Find where the given text appears and provide that cell's center as (X, Y) coordinate. 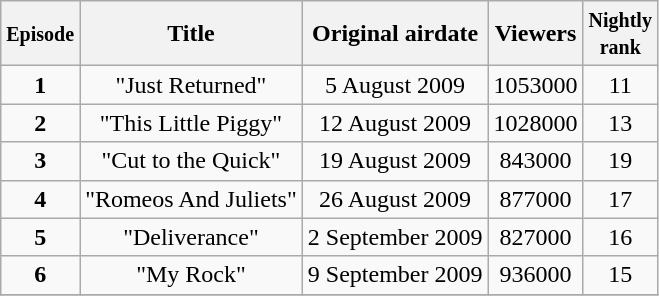
2 September 2009 (395, 237)
5 (40, 237)
2 (40, 123)
19 (620, 161)
26 August 2009 (395, 199)
12 August 2009 (395, 123)
"Romeos And Juliets" (192, 199)
9 September 2009 (395, 275)
"Just Returned" (192, 85)
6 (40, 275)
843000 (536, 161)
Title (192, 34)
3 (40, 161)
19 August 2009 (395, 161)
Original airdate (395, 34)
4 (40, 199)
827000 (536, 237)
5 August 2009 (395, 85)
15 (620, 275)
"Deliverance" (192, 237)
16 (620, 237)
936000 (536, 275)
"My Rock" (192, 275)
13 (620, 123)
Viewers (536, 34)
"Cut to the Quick" (192, 161)
Episode (40, 34)
17 (620, 199)
Nightlyrank (620, 34)
1028000 (536, 123)
"This Little Piggy" (192, 123)
1 (40, 85)
1053000 (536, 85)
11 (620, 85)
877000 (536, 199)
